Find where the given text appears and provide that cell's center as (X, Y) coordinate. 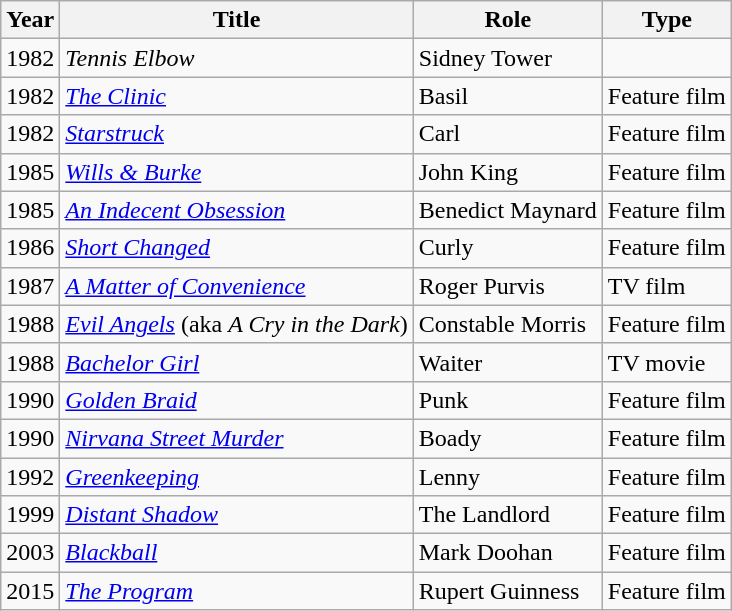
The Clinic (236, 96)
John King (508, 172)
Starstruck (236, 134)
Rupert Guinness (508, 591)
TV movie (666, 362)
The Program (236, 591)
A Matter of Convenience (236, 286)
Basil (508, 96)
Lenny (508, 477)
Greenkeeping (236, 477)
1992 (30, 477)
Waiter (508, 362)
2015 (30, 591)
Punk (508, 400)
1999 (30, 515)
Golden Braid (236, 400)
Type (666, 20)
The Landlord (508, 515)
Evil Angels (aka A Cry in the Dark) (236, 324)
Roger Purvis (508, 286)
Boady (508, 438)
Distant Shadow (236, 515)
Mark Doohan (508, 553)
Title (236, 20)
Year (30, 20)
Benedict Maynard (508, 210)
Bachelor Girl (236, 362)
Short Changed (236, 248)
Blackball (236, 553)
Role (508, 20)
1987 (30, 286)
TV film (666, 286)
Carl (508, 134)
Tennis Elbow (236, 58)
1986 (30, 248)
Nirvana Street Murder (236, 438)
Wills & Burke (236, 172)
An Indecent Obsession (236, 210)
Constable Morris (508, 324)
Sidney Tower (508, 58)
Curly (508, 248)
2003 (30, 553)
